From the cell containing the given text, extract its center point as (X, Y) coordinate. 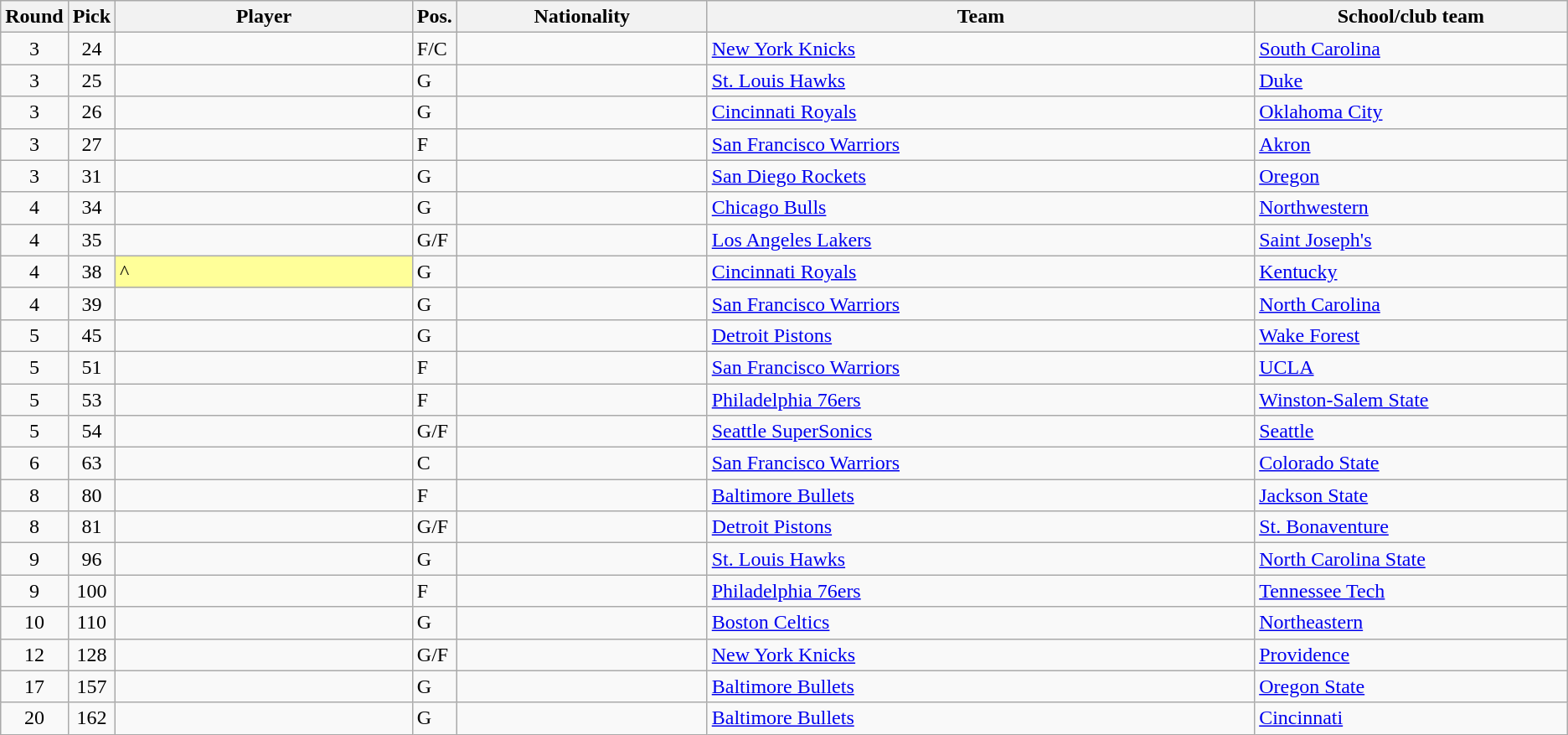
F/C (434, 49)
Northwestern (1411, 208)
Pos. (434, 17)
96 (91, 559)
6 (34, 463)
C (434, 463)
Player (265, 17)
Akron (1411, 144)
Pick (91, 17)
27 (91, 144)
Winston-Salem State (1411, 400)
South Carolina (1411, 49)
San Diego Rockets (980, 176)
Oregon (1411, 176)
St. Bonaventure (1411, 527)
26 (91, 112)
51 (91, 367)
Boston Celtics (980, 623)
25 (91, 80)
Tennessee Tech (1411, 591)
162 (91, 718)
Chicago Bulls (980, 208)
10 (34, 623)
24 (91, 49)
157 (91, 686)
^ (265, 272)
Duke (1411, 80)
38 (91, 272)
63 (91, 463)
Round (34, 17)
80 (91, 495)
Oregon State (1411, 686)
12 (34, 655)
Providence (1411, 655)
45 (91, 335)
Cincinnati (1411, 718)
North Carolina State (1411, 559)
110 (91, 623)
Kentucky (1411, 272)
128 (91, 655)
Jackson State (1411, 495)
UCLA (1411, 367)
Oklahoma City (1411, 112)
39 (91, 303)
Seattle (1411, 432)
Seattle SuperSonics (980, 432)
100 (91, 591)
53 (91, 400)
Colorado State (1411, 463)
Nationality (581, 17)
Team (980, 17)
Northeastern (1411, 623)
35 (91, 240)
School/club team (1411, 17)
Los Angeles Lakers (980, 240)
54 (91, 432)
Saint Joseph's (1411, 240)
31 (91, 176)
17 (34, 686)
Wake Forest (1411, 335)
34 (91, 208)
20 (34, 718)
81 (91, 527)
North Carolina (1411, 303)
